Find where the given text appears and provide that cell's center as (x, y) coordinate. 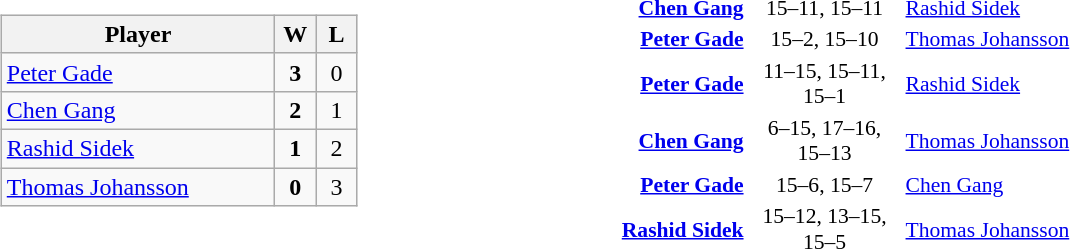
W (296, 34)
15–6, 15–7 (824, 184)
Player (138, 34)
6–15, 17–16, 15–13 (824, 141)
11–15, 15–11, 15–1 (824, 83)
Thomas Johansson (138, 187)
Rashid Sidek (138, 148)
15–2, 15–10 (824, 39)
L (336, 34)
